Detect which cell encompasses the target text, then output its (X, Y) center coordinate. 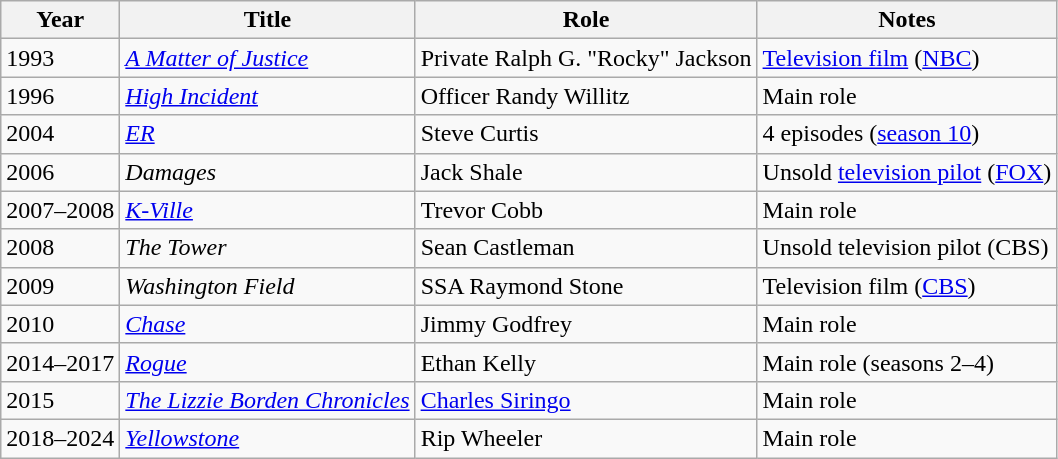
2009 (60, 286)
Rogue (268, 362)
High Incident (268, 96)
Notes (907, 20)
ER (268, 134)
Rip Wheeler (586, 438)
Officer Randy Willitz (586, 96)
Sean Castleman (586, 248)
1993 (60, 58)
Charles Siringo (586, 400)
2015 (60, 400)
Unsold television pilot (CBS) (907, 248)
Trevor Cobb (586, 210)
Title (268, 20)
2014–2017 (60, 362)
2018–2024 (60, 438)
Television film (NBC) (907, 58)
2006 (60, 172)
The Tower (268, 248)
Jimmy Godfrey (586, 324)
Steve Curtis (586, 134)
Ethan Kelly (586, 362)
2010 (60, 324)
Jack Shale (586, 172)
A Matter of Justice (268, 58)
Year (60, 20)
2007–2008 (60, 210)
Chase (268, 324)
Television film (CBS) (907, 286)
2004 (60, 134)
Role (586, 20)
K-Ville (268, 210)
Yellowstone (268, 438)
SSA Raymond Stone (586, 286)
4 episodes (season 10) (907, 134)
Private Ralph G. "Rocky" Jackson (586, 58)
The Lizzie Borden Chronicles (268, 400)
Unsold television pilot (FOX) (907, 172)
Damages (268, 172)
Washington Field (268, 286)
Main role (seasons 2–4) (907, 362)
2008 (60, 248)
1996 (60, 96)
